Pinpoint the cell where the given text exists, returning its [X, Y] midpoint coordinate. 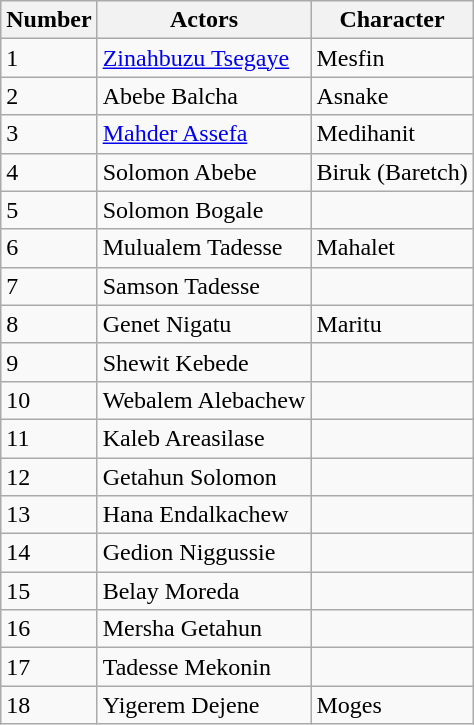
Solomon Abebe [204, 172]
Number [49, 20]
Shewit Kebede [204, 362]
Character [392, 20]
Zinahbuzu Tsegaye [204, 58]
Mulualem Tadesse [204, 248]
Actors [204, 20]
5 [49, 210]
Asnake [392, 96]
Yigerem Dejene [204, 705]
Webalem Alebachew [204, 400]
14 [49, 553]
16 [49, 629]
8 [49, 324]
3 [49, 134]
Gedion Niggussie [204, 553]
15 [49, 591]
11 [49, 438]
6 [49, 248]
Mahalet [392, 248]
Genet Nigatu [204, 324]
10 [49, 400]
Solomon Bogale [204, 210]
13 [49, 515]
9 [49, 362]
17 [49, 667]
7 [49, 286]
12 [49, 477]
Medihanit [392, 134]
1 [49, 58]
18 [49, 705]
2 [49, 96]
Hana Endalkachew [204, 515]
Getahun Solomon [204, 477]
Moges [392, 705]
Biruk (Baretch) [392, 172]
Abebe Balcha [204, 96]
Mersha Getahun [204, 629]
Maritu [392, 324]
4 [49, 172]
Kaleb Areasilase [204, 438]
Belay Moreda [204, 591]
Samson Tadesse [204, 286]
Mesfin [392, 58]
Tadesse Mekonin [204, 667]
Mahder Assefa [204, 134]
